Determine the (X, Y) coordinate at the center of the cell enclosing the given text.  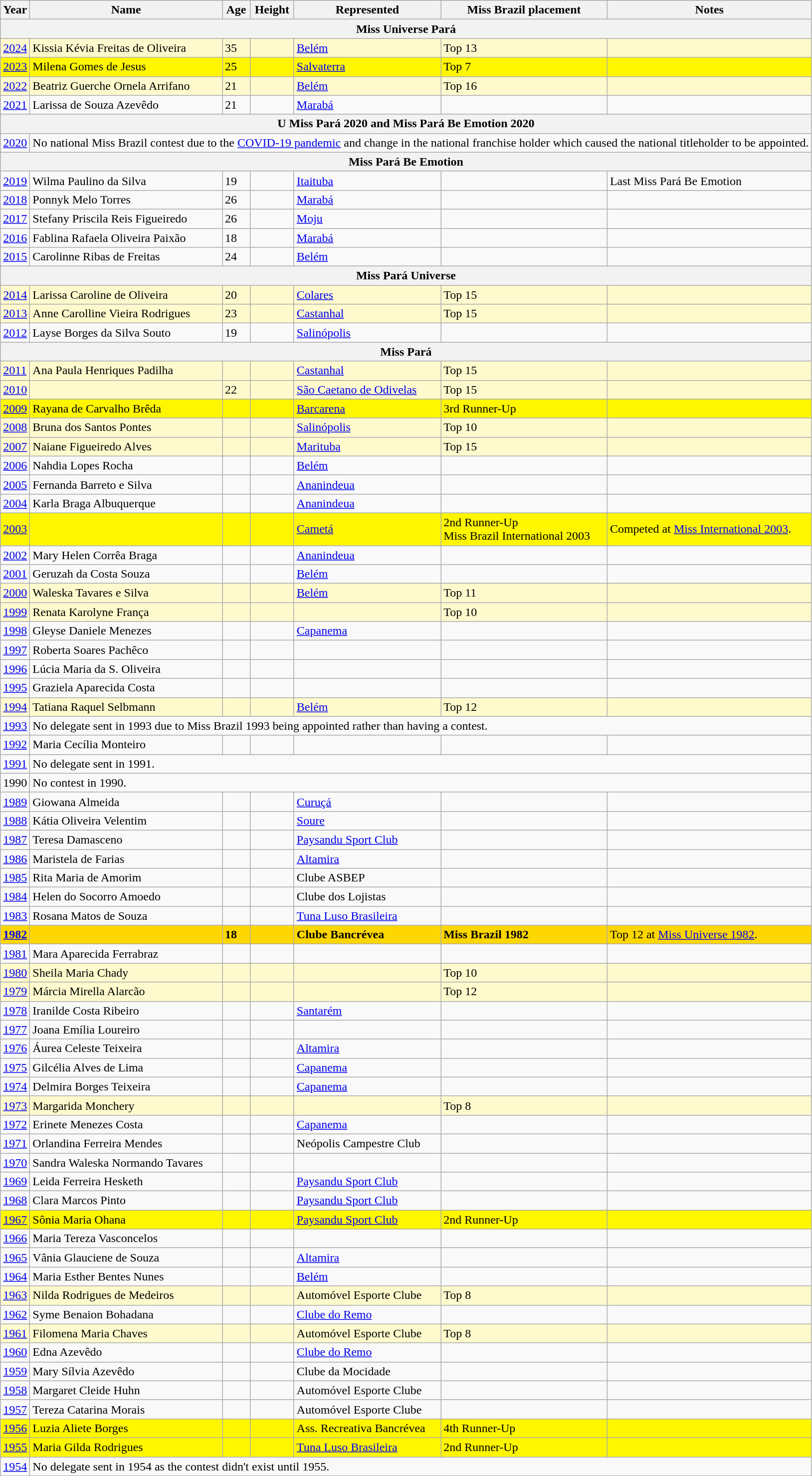
1999 (15, 612)
1971 (15, 1143)
Roberta Soares Pachêco (126, 650)
1985 (15, 878)
Nilda Rodrigues de Medeiros (126, 1295)
Erinete Menezes Costa (126, 1124)
2014 (15, 295)
2013 (15, 314)
Moju (367, 218)
Notes (709, 10)
Margaret Cleide Huhn (126, 1390)
1988 (15, 821)
Edna Azevêdo (126, 1352)
1982 (15, 935)
Ponnyk Melo Torres (126, 200)
1954 (15, 1466)
Leida Ferreira Hesketh (126, 1182)
2011 (15, 371)
No contest in 1990. (421, 783)
Miss Universe Pará (406, 29)
1960 (15, 1352)
Áurea Celeste Teixeira (126, 1049)
Lúcia Maria da S. Oliveira (126, 669)
2001 (15, 574)
Delmira Borges Teixeira (126, 1086)
1976 (15, 1049)
Maria Esther Bentes Nunes (126, 1276)
Sheila Maria Chady (126, 973)
U Miss Pará 2020 and Miss Pará Be Emotion 2020 (406, 124)
1955 (15, 1447)
2019 (15, 181)
Joana Emília Loureiro (126, 1030)
2020 (15, 143)
Layse Borges da Silva Souto (126, 333)
Larissa de Souza Azevêdo (126, 105)
Graziela Aparecida Costa (126, 688)
1959 (15, 1371)
Santarém (367, 1011)
Gleyse Daniele Menezes (126, 631)
1966 (15, 1239)
2018 (15, 200)
1970 (15, 1163)
Top 11 (524, 593)
1964 (15, 1276)
Competed at Miss International 2003. (709, 529)
Clara Marcos Pinto (126, 1201)
Colares (367, 295)
Represented (367, 10)
Carolinne Ribas de Freitas (126, 257)
1981 (15, 954)
1963 (15, 1295)
Miss Pará (406, 352)
Rita Maria de Amorim (126, 878)
Top 16 (524, 86)
Clube ASBEP (367, 878)
Luzia Aliete Borges (126, 1428)
2006 (15, 465)
Márcia Mirella Alarcão (126, 992)
1992 (15, 745)
Miss Brazil placement (524, 10)
Beatriz Guerche Ornela Arrifano (126, 86)
2016 (15, 238)
23 (236, 314)
1958 (15, 1390)
1961 (15, 1333)
Mary Helen Corrêa Braga (126, 555)
Mary Sílvia Azevêdo (126, 1371)
2023 (15, 67)
Rosana Matos de Souza (126, 916)
Ana Paula Henriques Padilha (126, 371)
Neópolis Campestre Club (367, 1143)
Margarida Monchery (126, 1105)
Marituba (367, 446)
Renata Karolyne França (126, 612)
Maria Cecília Monteiro (126, 745)
Waleska Tavares e Silva (126, 593)
No delegate sent in 1954 as the contest didn't exist until 1955. (421, 1466)
Syme Benaion Bohadana (126, 1314)
24 (236, 257)
Nahdia Lopes Rocha (126, 465)
1979 (15, 992)
Cametá (367, 529)
2009 (15, 409)
1983 (15, 916)
No delegate sent in 1993 due to Miss Brazil 1993 being appointed rather than having a contest. (421, 726)
1973 (15, 1105)
2nd Runner-UpMiss Brazil International 2003 (524, 529)
2007 (15, 446)
Height (272, 10)
Maria Tereza Vasconcelos (126, 1239)
Sandra Waleska Normando Tavares (126, 1163)
Maristela de Farias (126, 858)
2021 (15, 105)
Teresa Damasceno (126, 840)
Miss Pará Be Emotion (406, 162)
Naiane Figueiredo Alves (126, 446)
Larissa Caroline de Oliveira (126, 295)
2005 (15, 484)
1975 (15, 1067)
Milena Gomes de Jesus (126, 67)
20 (236, 295)
Name (126, 10)
22 (236, 390)
Kátia Oliveira Velentim (126, 821)
Year (15, 10)
Stefany Priscila Reis Figueiredo (126, 218)
Fablina Rafaela Oliveira Paixão (126, 238)
Last Miss Pará Be Emotion (709, 181)
Curuçá (367, 802)
2024 (15, 48)
1972 (15, 1124)
2004 (15, 503)
2022 (15, 86)
3rd Runner-Up (524, 409)
1991 (15, 764)
1997 (15, 650)
Filomena Maria Chaves (126, 1333)
2002 (15, 555)
Fernanda Barreto e Silva (126, 484)
No delegate sent in 1991. (421, 764)
1969 (15, 1182)
Clube Bancrévea (367, 935)
2017 (15, 218)
2010 (15, 390)
1994 (15, 707)
4th Runner-Up (524, 1428)
Maria Gilda Rodrigues (126, 1447)
1987 (15, 840)
Kissia Kévia Freitas de Oliveira (126, 48)
1986 (15, 858)
1977 (15, 1030)
Age (236, 10)
Clube dos Lojistas (367, 897)
1967 (15, 1220)
Top 7 (524, 67)
Salvaterra (367, 67)
2003 (15, 529)
1968 (15, 1201)
Mara Aparecida Ferrabraz (126, 954)
Itaituba (367, 181)
Tatiana Raquel Selbmann (126, 707)
Bruna dos Santos Pontes (126, 427)
Ass. Recreativa Bancrévea (367, 1428)
Miss Pará Universe (406, 276)
1974 (15, 1086)
Orlandina Ferreira Mendes (126, 1143)
Tereza Catarina Morais (126, 1409)
Iranilde Costa Ribeiro (126, 1011)
1978 (15, 1011)
Helen do Socorro Amoedo (126, 897)
Clube da Mocidade (367, 1371)
Sônia Maria Ohana (126, 1220)
Barcarena (367, 409)
1965 (15, 1258)
1957 (15, 1409)
1962 (15, 1314)
1990 (15, 783)
1956 (15, 1428)
2012 (15, 333)
Wilma Paulino da Silva (126, 181)
1995 (15, 688)
25 (236, 67)
2015 (15, 257)
Karla Braga Albuquerque (126, 503)
Anne Carolline Vieira Rodrigues (126, 314)
35 (236, 48)
Top 13 (524, 48)
Geruzah da Costa Souza (126, 574)
1980 (15, 973)
1996 (15, 669)
Soure (367, 821)
Gilcélia Alves de Lima (126, 1067)
São Caetano de Odivelas (367, 390)
Rayana de Carvalho Brêda (126, 409)
Giowana Almeida (126, 802)
1993 (15, 726)
Vânia Glauciene de Souza (126, 1258)
Miss Brazil 1982 (524, 935)
Top 12 at Miss Universe 1982. (709, 935)
1984 (15, 897)
2000 (15, 593)
1989 (15, 802)
1998 (15, 631)
2008 (15, 427)
